Return [x, y] of the center of cell containing provided text 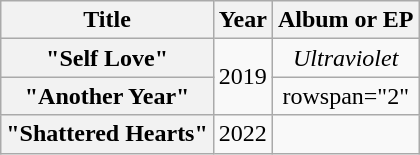
Title [108, 20]
2022 [242, 134]
2019 [242, 77]
Album or EP [346, 20]
"Self Love" [108, 58]
Year [242, 20]
"Another Year" [108, 96]
rowspan="2" [346, 96]
"Shattered Hearts" [108, 134]
Ultraviolet [346, 58]
